Provide the [x, y] coordinate of the cell's center where the given text is located.  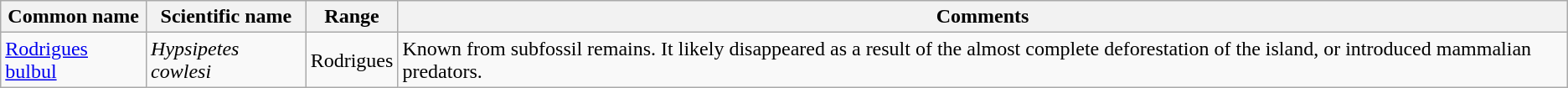
Rodrigues [352, 60]
Comments [983, 17]
Common name [74, 17]
Range [352, 17]
Scientific name [226, 17]
Hypsipetes cowlesi [226, 60]
Rodrigues bulbul [74, 60]
